Find where the given text appears and provide that cell's center as (X, Y) coordinate. 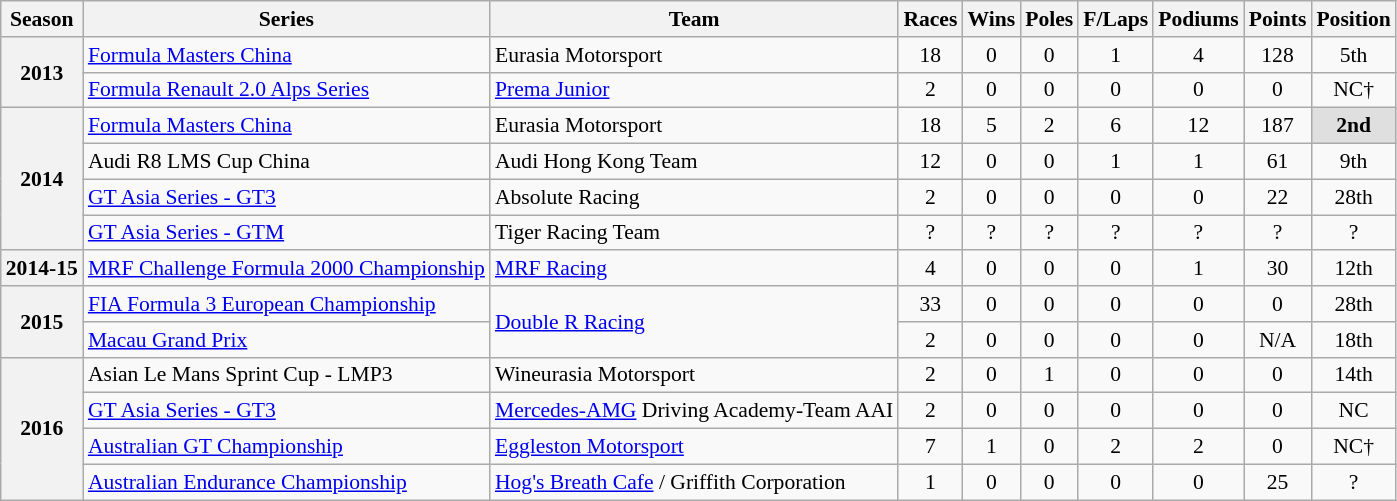
Wineurasia Motorsport (694, 375)
Prema Junior (694, 90)
FIA Formula 3 European Championship (286, 304)
6 (1116, 126)
2nd (1353, 126)
2015 (42, 322)
Races (930, 19)
Tiger Racing Team (694, 233)
33 (930, 304)
Points (1278, 19)
Australian GT Championship (286, 447)
22 (1278, 197)
GT Asia Series - GTM (286, 233)
2016 (42, 428)
7 (930, 447)
Double R Racing (694, 322)
Team (694, 19)
14th (1353, 375)
MRF Challenge Formula 2000 Championship (286, 269)
Hog's Breath Cafe / Griffith Corporation (694, 482)
2014-15 (42, 269)
25 (1278, 482)
5 (991, 126)
Mercedes-AMG Driving Academy-Team AAI (694, 411)
Asian Le Mans Sprint Cup - LMP3 (286, 375)
Season (42, 19)
Audi Hong Kong Team (694, 162)
5th (1353, 55)
Position (1353, 19)
Formula Renault 2.0 Alps Series (286, 90)
Absolute Racing (694, 197)
12th (1353, 269)
Podiums (1198, 19)
30 (1278, 269)
MRF Racing (694, 269)
2013 (42, 72)
Wins (991, 19)
Series (286, 19)
Eggleston Motorsport (694, 447)
NC (1353, 411)
Australian Endurance Championship (286, 482)
187 (1278, 126)
Poles (1049, 19)
61 (1278, 162)
N/A (1278, 340)
2014 (42, 179)
18th (1353, 340)
128 (1278, 55)
9th (1353, 162)
Audi R8 LMS Cup China (286, 162)
Macau Grand Prix (286, 340)
F/Laps (1116, 19)
